Provide the [X, Y] coordinate of the cell's center where the given text is located.  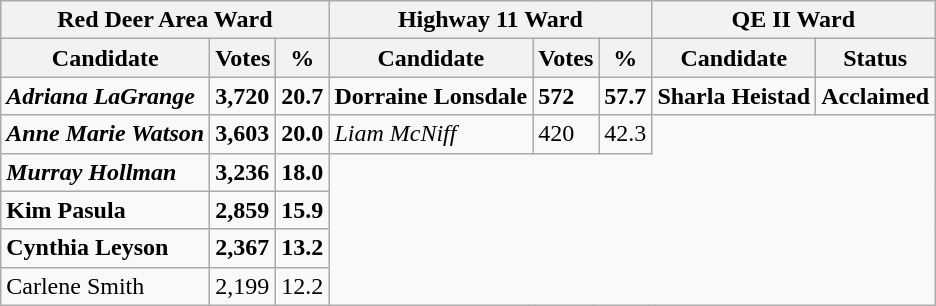
Status [876, 58]
42.3 [626, 134]
2,859 [243, 210]
Cynthia Leyson [106, 248]
Dorraine Lonsdale [431, 96]
420 [566, 134]
3,720 [243, 96]
Adriana LaGrange [106, 96]
572 [566, 96]
Carlene Smith [106, 286]
Anne Marie Watson [106, 134]
3,236 [243, 172]
2,199 [243, 286]
18.0 [302, 172]
Red Deer Area Ward [165, 20]
15.9 [302, 210]
Highway 11 Ward [490, 20]
20.7 [302, 96]
QE II Ward [794, 20]
20.0 [302, 134]
Acclaimed [876, 96]
Liam McNiff [431, 134]
Murray Hollman [106, 172]
Sharla Heistad [734, 96]
Kim Pasula [106, 210]
2,367 [243, 248]
13.2 [302, 248]
12.2 [302, 286]
3,603 [243, 134]
57.7 [626, 96]
